For the text-containing cell, return its midpoint in [X, Y] coordinate format. 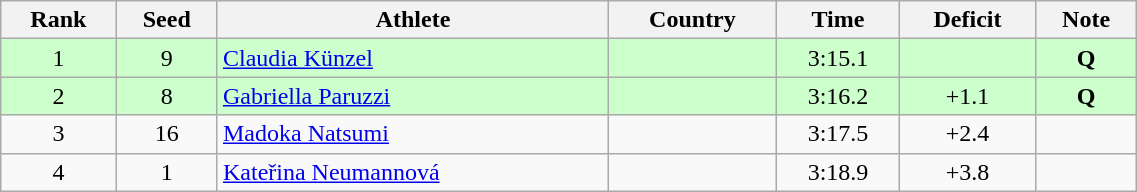
Gabriella Paruzzi [412, 96]
3:15.1 [838, 58]
+1.1 [968, 96]
16 [166, 134]
Athlete [412, 20]
Madoka Natsumi [412, 134]
Seed [166, 20]
3:16.2 [838, 96]
3 [58, 134]
Claudia Künzel [412, 58]
+2.4 [968, 134]
Kateřina Neumannová [412, 172]
2 [58, 96]
4 [58, 172]
9 [166, 58]
Time [838, 20]
+3.8 [968, 172]
3:18.9 [838, 172]
3:17.5 [838, 134]
Country [693, 20]
8 [166, 96]
Deficit [968, 20]
Note [1086, 20]
Rank [58, 20]
